Find where the given text appears and provide that cell's center as (x, y) coordinate. 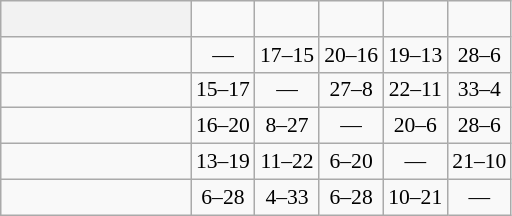
11–22 (287, 162)
21–10 (479, 162)
27–8 (351, 90)
6–20 (351, 162)
17–15 (287, 55)
19–13 (415, 55)
20–16 (351, 55)
13–19 (223, 162)
4–33 (287, 197)
22–11 (415, 90)
20–6 (415, 126)
8–27 (287, 126)
10–21 (415, 197)
15–17 (223, 90)
16–20 (223, 126)
33–4 (479, 90)
